Return the (X, Y) coordinate for the center point of the cell that contains the specified text.  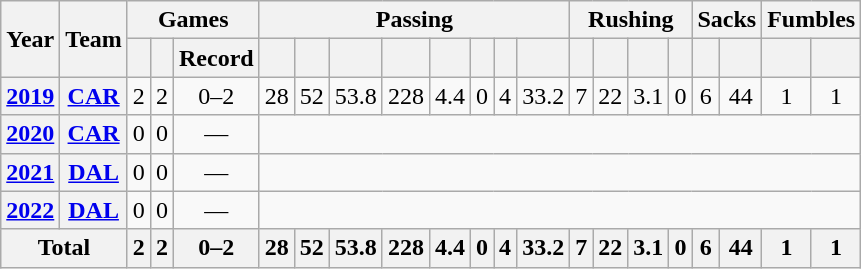
2019 (30, 96)
Year (30, 39)
Rushing (631, 20)
Games (193, 20)
Record (216, 58)
Passing (414, 20)
Total (64, 248)
2020 (30, 134)
2022 (30, 210)
Team (94, 39)
Sacks (727, 20)
Fumbles (812, 20)
2021 (30, 172)
